Locate the cell with the specified text and output its [X, Y] center coordinate. 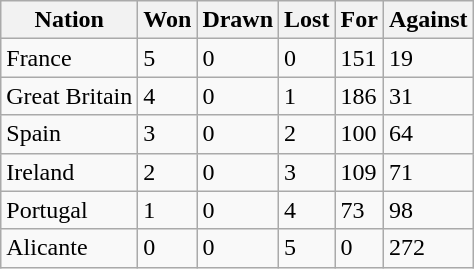
Against [428, 20]
For [359, 20]
19 [428, 58]
Lost [307, 20]
Great Britain [70, 96]
31 [428, 96]
151 [359, 58]
Spain [70, 134]
Ireland [70, 172]
186 [359, 96]
71 [428, 172]
Nation [70, 20]
Drawn [238, 20]
France [70, 58]
98 [428, 210]
Won [168, 20]
Portugal [70, 210]
100 [359, 134]
Alicante [70, 248]
73 [359, 210]
272 [428, 248]
109 [359, 172]
64 [428, 134]
